For the text-containing cell, return its midpoint in (x, y) coordinate format. 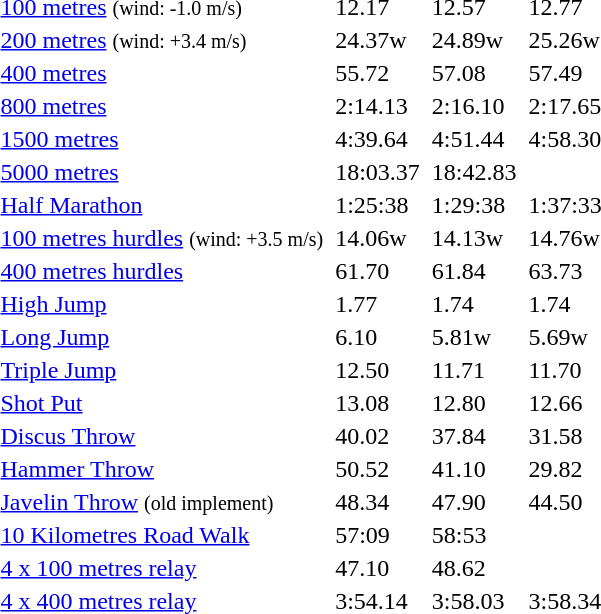
41.10 (474, 469)
2:16.10 (474, 106)
24.89w (474, 40)
1:25:38 (378, 205)
11.71 (474, 370)
13.08 (378, 403)
47.10 (378, 568)
40.02 (378, 436)
1:29:38 (474, 205)
6.10 (378, 337)
48.62 (474, 568)
14.13w (474, 238)
58:53 (474, 535)
4:51.44 (474, 139)
12.80 (474, 403)
1.77 (378, 304)
55.72 (378, 73)
14.06w (378, 238)
57.08 (474, 73)
18:03.37 (378, 172)
4:39.64 (378, 139)
57:09 (378, 535)
50.52 (378, 469)
1.74 (474, 304)
61.70 (378, 271)
5.81w (474, 337)
2:14.13 (378, 106)
37.84 (474, 436)
24.37w (378, 40)
47.90 (474, 502)
48.34 (378, 502)
61.84 (474, 271)
18:42.83 (474, 172)
12.50 (378, 370)
